Determine the [X, Y] coordinate at the center of the cell enclosing the given text.  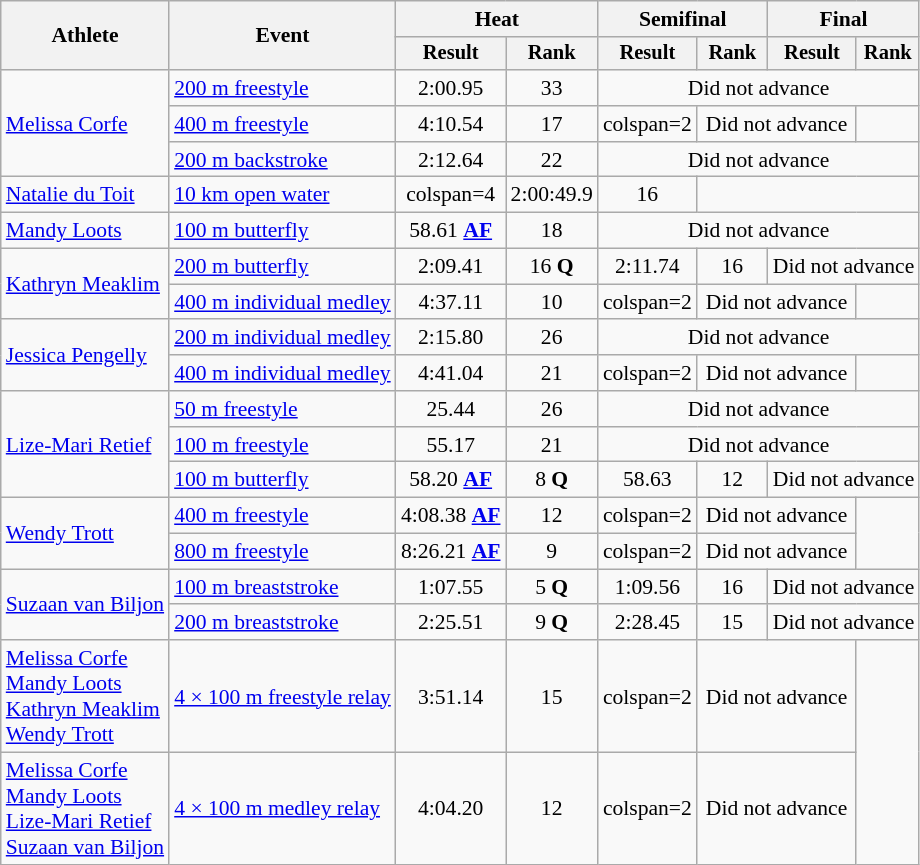
Mandy Loots [85, 231]
Suzaan van Biljon [85, 604]
Final [844, 19]
200 m breaststroke [282, 623]
50 m freestyle [282, 409]
5 Q [552, 587]
colspan=4 [451, 195]
Wendy Trott [85, 534]
2:00:49.9 [552, 195]
200 m freestyle [282, 88]
4 × 100 m medley relay [282, 809]
58.61 AF [451, 231]
Jessica Pengelly [85, 356]
200 m backstroke [282, 160]
Natalie du Toit [85, 195]
Heat [497, 19]
25.44 [451, 409]
2:15.80 [451, 338]
4 × 100 m freestyle relay [282, 696]
100 m breaststroke [282, 587]
2:00.95 [451, 88]
Semifinal [683, 19]
Melissa CorfeMandy LootsKathryn MeaklimWendy Trott [85, 696]
Kathryn Meaklim [85, 284]
Event [282, 36]
2:28.45 [648, 623]
3:51.14 [451, 696]
17 [552, 124]
800 m freestyle [282, 552]
10 km open water [282, 195]
1:09.56 [648, 587]
18 [552, 231]
2:11.74 [648, 267]
4:37.11 [451, 302]
8 Q [552, 480]
2:25.51 [451, 623]
22 [552, 160]
2:12.64 [451, 160]
4:41.04 [451, 373]
8:26.21 AF [451, 552]
1:07.55 [451, 587]
4:10.54 [451, 124]
Melissa CorfeMandy LootsLize-Mari RetiefSuzaan van Biljon [85, 809]
9 Q [552, 623]
100 m freestyle [282, 445]
200 m butterfly [282, 267]
16 Q [552, 267]
58.63 [648, 480]
200 m individual medley [282, 338]
2:09.41 [451, 267]
4:08.38 AF [451, 516]
33 [552, 88]
55.17 [451, 445]
Athlete [85, 36]
Melissa Corfe [85, 124]
Lize-Mari Retief [85, 444]
58.20 AF [451, 480]
4:04.20 [451, 809]
10 [552, 302]
9 [552, 552]
